From the cell containing the given text, extract its center point as (x, y) coordinate. 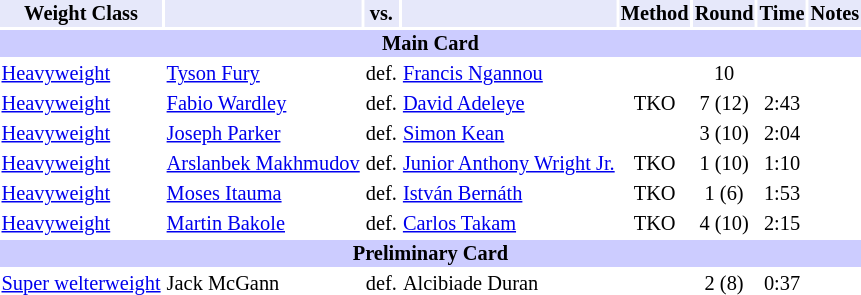
Moses Itauma (263, 194)
Notes (835, 14)
Martin Bakole (263, 224)
Method (654, 14)
1 (10) (724, 164)
10 (724, 74)
Carlos Takam (508, 224)
Time (782, 14)
István Bernáth (508, 194)
1:53 (782, 194)
2:43 (782, 104)
Preliminary Card (430, 254)
David Adeleye (508, 104)
vs. (381, 14)
Fabio Wardley (263, 104)
Main Card (430, 44)
3 (10) (724, 134)
Junior Anthony Wright Jr. (508, 164)
Joseph Parker (263, 134)
4 (10) (724, 224)
1 (6) (724, 194)
Francis Ngannou (508, 74)
Arslanbek Makhmudov (263, 164)
Weight Class (81, 14)
1:10 (782, 164)
Tyson Fury (263, 74)
7 (12) (724, 104)
2:15 (782, 224)
2:04 (782, 134)
Simon Kean (508, 134)
Round (724, 14)
